Determine the [x, y] coordinate at the center of the cell enclosing the given text.  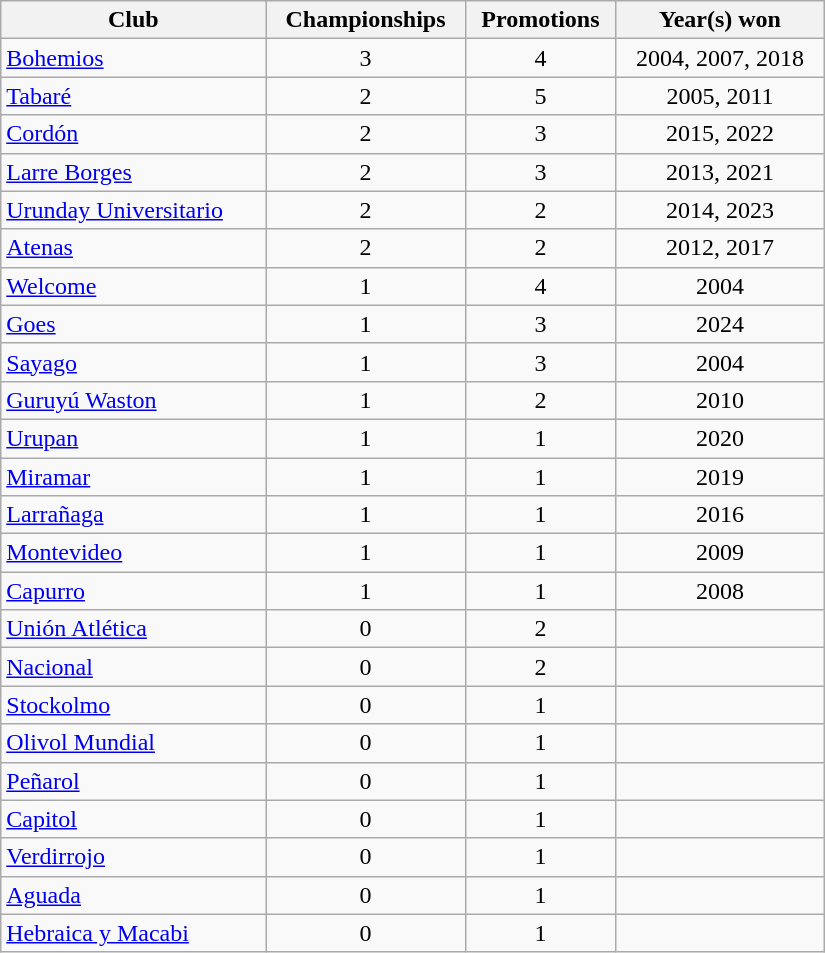
Unión Atlética [134, 629]
Larrañaga [134, 515]
Urupan [134, 438]
2015, 2022 [720, 134]
Capurro [134, 591]
Miramar [134, 477]
2009 [720, 553]
Tabaré [134, 96]
Club [134, 20]
Capitol [134, 819]
Montevideo [134, 553]
Welcome [134, 286]
Sayago [134, 362]
Verdirrojo [134, 857]
Championships [366, 20]
Promotions [540, 20]
2005, 2011 [720, 96]
Hebraica y Macabi [134, 933]
Olivol Mundial [134, 743]
Nacional [134, 667]
2014, 2023 [720, 210]
Aguada [134, 895]
Peñarol [134, 781]
2016 [720, 515]
Goes [134, 324]
2013, 2021 [720, 172]
2008 [720, 591]
2010 [720, 400]
Atenas [134, 248]
Urunday Universitario [134, 210]
5 [540, 96]
2019 [720, 477]
Stockolmo [134, 705]
Year(s) won [720, 20]
Cordón [134, 134]
2024 [720, 324]
2012, 2017 [720, 248]
2004, 2007, 2018 [720, 58]
Guruyú Waston [134, 400]
Larre Borges [134, 172]
2020 [720, 438]
Bohemios [134, 58]
